Determine the (x, y) coordinate at the center of the cell enclosing the given text.  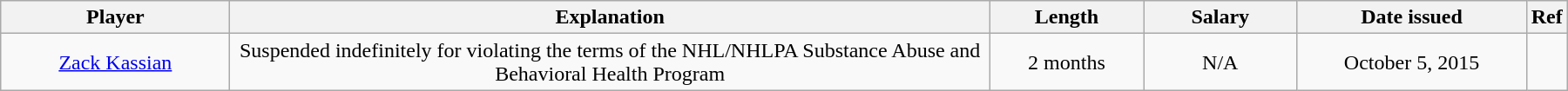
Date issued (1411, 17)
2 months (1066, 62)
N/A (1220, 62)
Zack Kassian (115, 62)
Salary (1220, 17)
Length (1066, 17)
Suspended indefinitely for violating the terms of the NHL/NHLPA Substance Abuse and Behavioral Health Program (610, 62)
Explanation (610, 17)
October 5, 2015 (1411, 62)
Player (115, 17)
Ref (1547, 17)
